Provide the [X, Y] coordinate of the cell's center where the given text is located.  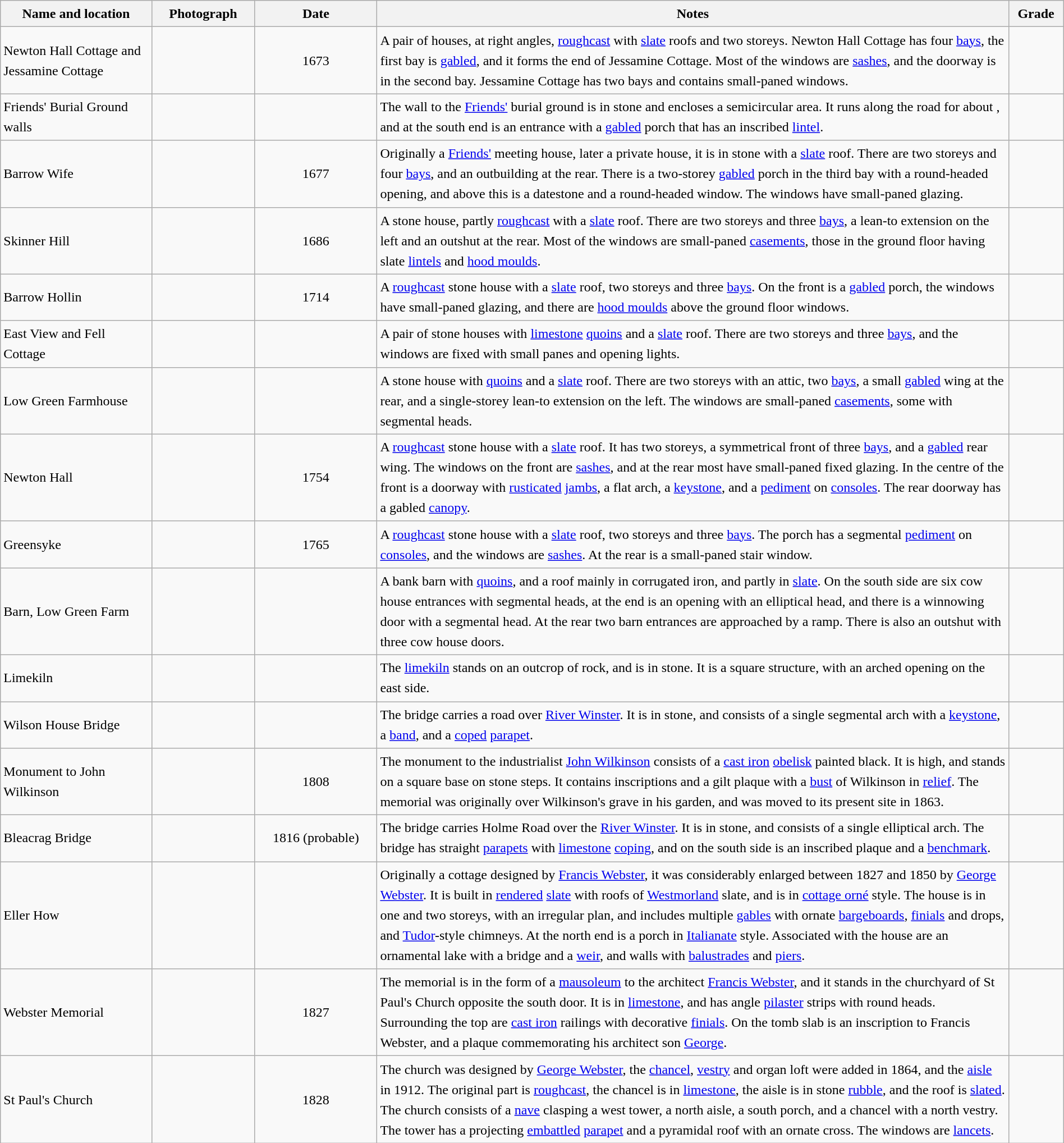
1714 [316, 298]
Greensyke [76, 545]
East View and Fell Cottage [76, 344]
1808 [316, 781]
Wilson House Bridge [76, 725]
Newton Hall Cottage andJessamine Cottage [76, 61]
Photograph [203, 13]
Low Green Farmhouse [76, 401]
1686 [316, 240]
Webster Memorial [76, 1013]
Name and location [76, 13]
1765 [316, 545]
1677 [316, 174]
Barrow Hollin [76, 298]
Limekiln [76, 678]
The limekiln stands on an outcrop of rock, and is in stone. It is a square structure, with an arched opening on the east side. [692, 678]
Skinner Hill [76, 240]
1828 [316, 1099]
The bridge carries a road over River Winster. It is in stone, and consists of a single segmental arch with a keystone, a band, and a coped parapet. [692, 725]
1816 (probable) [316, 839]
Barn, Low Green Farm [76, 611]
Bleacrag Bridge [76, 839]
1673 [316, 61]
Barrow Wife [76, 174]
Date [316, 13]
St Paul's Church [76, 1099]
Notes [692, 13]
Grade [1036, 13]
Newton Hall [76, 477]
1827 [316, 1013]
Friends' Burial Ground walls [76, 117]
Eller How [76, 915]
Monument to John Wilkinson [76, 781]
1754 [316, 477]
